From the cell containing the given text, extract its center point as (X, Y) coordinate. 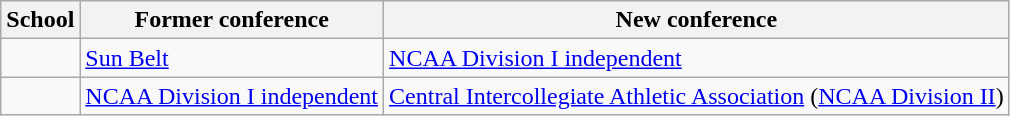
Central Intercollegiate Athletic Association (NCAA Division II) (697, 96)
Former conference (232, 20)
School (40, 20)
New conference (697, 20)
Sun Belt (232, 58)
